Output the (X, Y) coordinate of the center of the cell containing the given text.  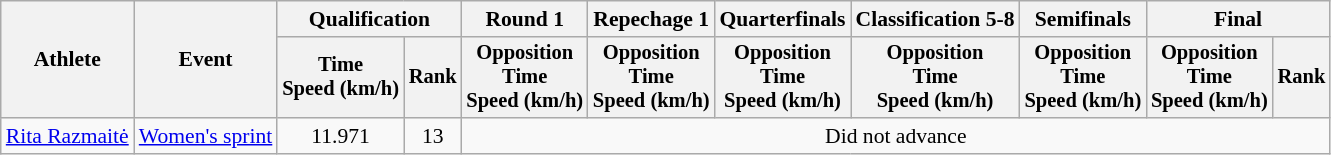
Repechage 1 (652, 19)
Classification 5-8 (936, 19)
Quarterfinals (782, 19)
Did not advance (896, 136)
Final (1238, 19)
Rita Razmaitė (68, 136)
Athlete (68, 60)
TimeSpeed (km/h) (340, 78)
13 (433, 136)
Semifinals (1084, 19)
11.971 (340, 136)
Women's sprint (206, 136)
Round 1 (524, 19)
Event (206, 60)
Qualification (369, 19)
